Extract the (x, y) coordinate from the center of the cell holding the provided text.  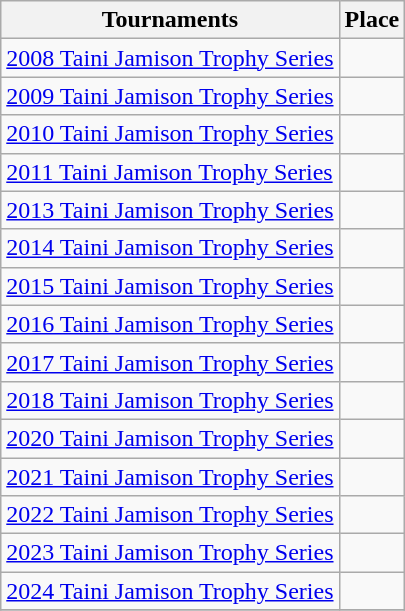
2017 Taini Jamison Trophy Series (170, 362)
2022 Taini Jamison Trophy Series (170, 515)
2024 Taini Jamison Trophy Series (170, 591)
2020 Taini Jamison Trophy Series (170, 438)
2018 Taini Jamison Trophy Series (170, 400)
2011 Taini Jamison Trophy Series (170, 172)
2009 Taini Jamison Trophy Series (170, 96)
2016 Taini Jamison Trophy Series (170, 324)
2010 Taini Jamison Trophy Series (170, 134)
2013 Taini Jamison Trophy Series (170, 210)
Tournaments (170, 20)
2021 Taini Jamison Trophy Series (170, 477)
2008 Taini Jamison Trophy Series (170, 58)
2015 Taini Jamison Trophy Series (170, 286)
Place (372, 20)
2014 Taini Jamison Trophy Series (170, 248)
2023 Taini Jamison Trophy Series (170, 553)
